Capture the cell that displays the provided text and extract its [X, Y] central coordinate. 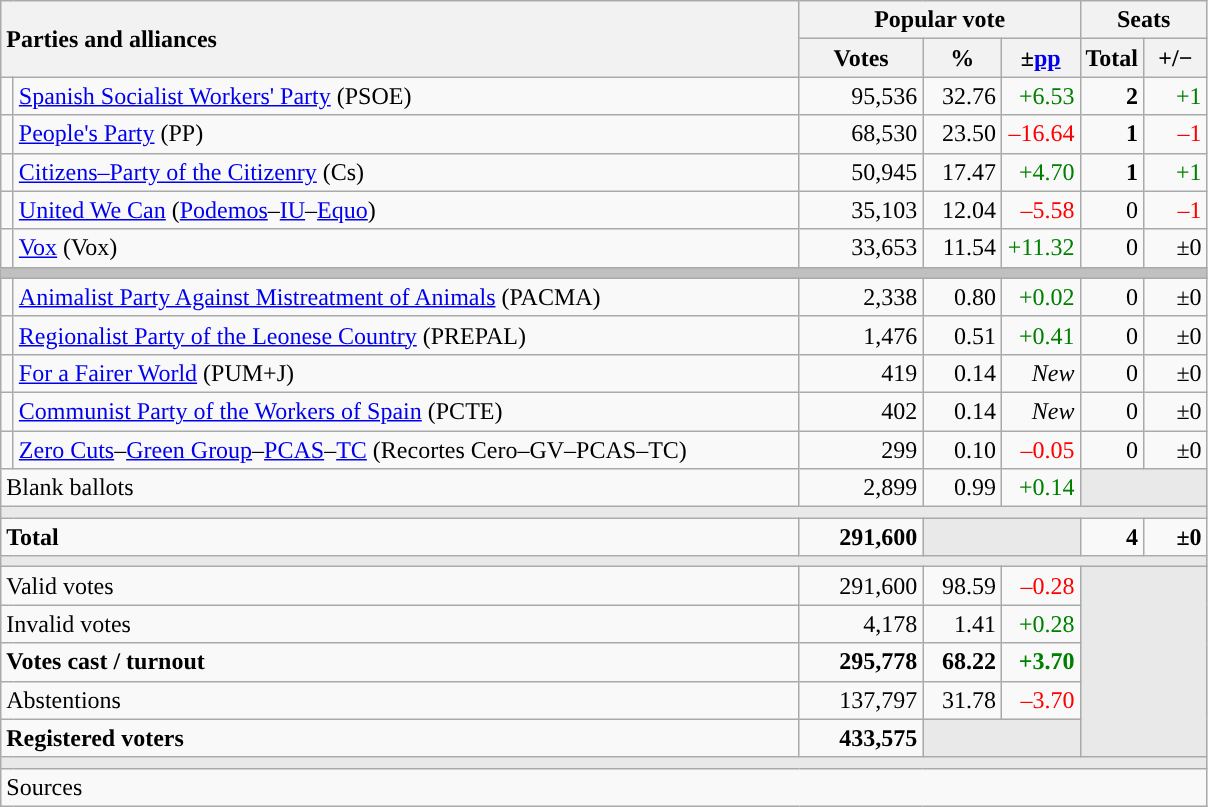
Vox (Vox) [406, 248]
Spanish Socialist Workers' Party (PSOE) [406, 96]
23.50 [962, 134]
+0.28 [1040, 624]
Votes cast / turnout [400, 662]
17.47 [962, 172]
Regionalist Party of the Leonese Country (PREPAL) [406, 335]
33,653 [861, 248]
Parties and alliances [400, 39]
±pp [1040, 58]
419 [861, 373]
–16.64 [1040, 134]
4 [1112, 537]
4,178 [861, 624]
0.80 [962, 297]
–0.05 [1040, 449]
0.99 [962, 488]
Registered voters [400, 738]
–0.28 [1040, 586]
For a Fairer World (PUM+J) [406, 373]
1.41 [962, 624]
Seats [1144, 20]
Zero Cuts–Green Group–PCAS–TC (Recortes Cero–GV–PCAS–TC) [406, 449]
Citizens–Party of the Citizenry (Cs) [406, 172]
11.54 [962, 248]
+0.02 [1040, 297]
Valid votes [400, 586]
50,945 [861, 172]
Invalid votes [400, 624]
295,778 [861, 662]
+11.32 [1040, 248]
% [962, 58]
+0.14 [1040, 488]
1,476 [861, 335]
137,797 [861, 700]
Communist Party of the Workers of Spain (PCTE) [406, 411]
32.76 [962, 96]
0.51 [962, 335]
2,338 [861, 297]
433,575 [861, 738]
35,103 [861, 210]
Votes [861, 58]
0.10 [962, 449]
98.59 [962, 586]
31.78 [962, 700]
Sources [604, 787]
+6.53 [1040, 96]
Abstentions [400, 700]
95,536 [861, 96]
+3.70 [1040, 662]
Popular vote [940, 20]
2 [1112, 96]
+0.41 [1040, 335]
2,899 [861, 488]
Animalist Party Against Mistreatment of Animals (PACMA) [406, 297]
United We Can (Podemos–IU–Equo) [406, 210]
68,530 [861, 134]
–5.58 [1040, 210]
12.04 [962, 210]
299 [861, 449]
402 [861, 411]
+4.70 [1040, 172]
Blank ballots [400, 488]
68.22 [962, 662]
People's Party (PP) [406, 134]
+/− [1176, 58]
–3.70 [1040, 700]
